Return (X, Y) of the center of cell containing provided text 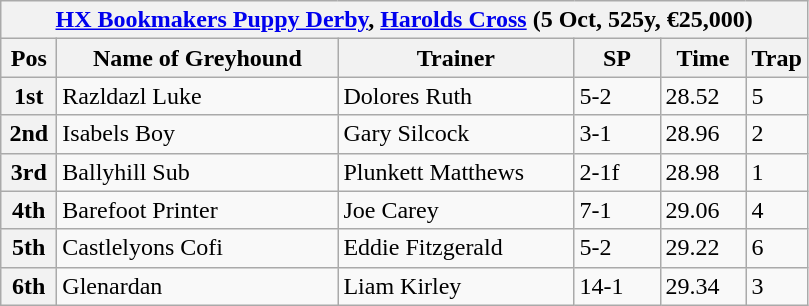
14-1 (617, 286)
7-1 (617, 210)
2nd (29, 134)
Razldazl Luke (198, 96)
28.96 (703, 134)
1st (29, 96)
Barefoot Printer (198, 210)
6 (776, 248)
3rd (29, 172)
4th (29, 210)
5th (29, 248)
28.98 (703, 172)
Name of Greyhound (198, 58)
3 (776, 286)
5 (776, 96)
29.34 (703, 286)
Time (703, 58)
Pos (29, 58)
Joe Carey (456, 210)
29.06 (703, 210)
3-1 (617, 134)
2 (776, 134)
SP (617, 58)
Glenardan (198, 286)
Liam Kirley (456, 286)
Gary Silcock (456, 134)
4 (776, 210)
HX Bookmakers Puppy Derby, Harolds Cross (5 Oct, 525y, €25,000) (404, 20)
Ballyhill Sub (198, 172)
Eddie Fitzgerald (456, 248)
Castlelyons Cofi (198, 248)
2-1f (617, 172)
Plunkett Matthews (456, 172)
Trap (776, 58)
Isabels Boy (198, 134)
6th (29, 286)
Dolores Ruth (456, 96)
28.52 (703, 96)
1 (776, 172)
29.22 (703, 248)
Trainer (456, 58)
